Determine the [x, y] coordinate at the center of the cell enclosing the given text.  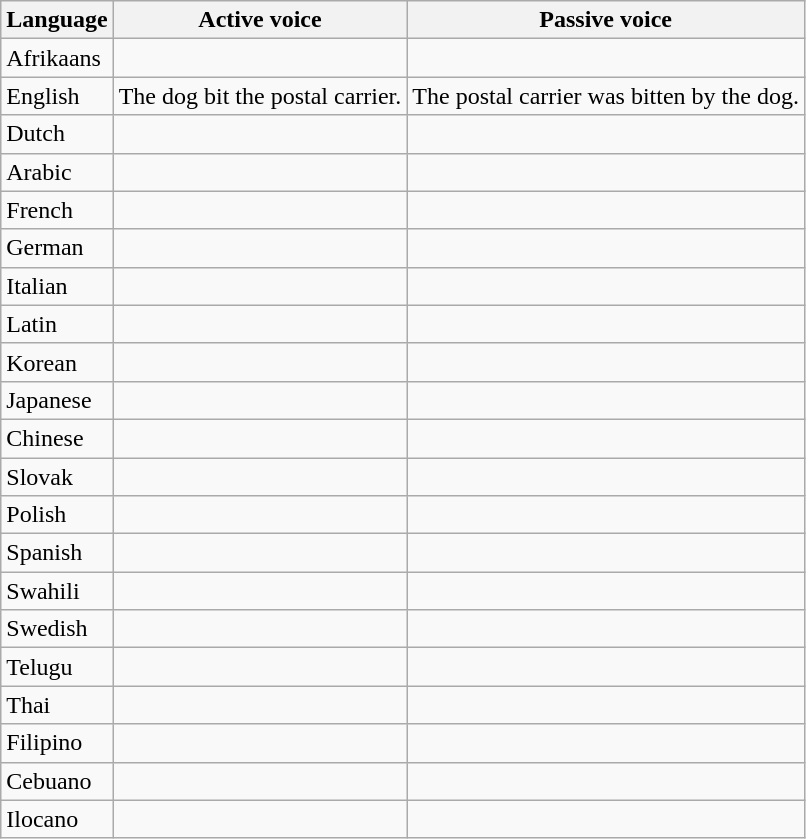
Swedish [57, 629]
Latin [57, 324]
The postal carrier was bitten by the dog. [606, 96]
Afrikaans [57, 58]
Slovak [57, 477]
Polish [57, 515]
Japanese [57, 400]
French [57, 210]
Filipino [57, 743]
Chinese [57, 438]
Swahili [57, 591]
Thai [57, 705]
German [57, 248]
Cebuano [57, 781]
Language [57, 20]
Korean [57, 362]
Dutch [57, 134]
Passive voice [606, 20]
Spanish [57, 553]
Ilocano [57, 819]
Active voice [260, 20]
Italian [57, 286]
The dog bit the postal carrier. [260, 96]
Telugu [57, 667]
Arabic [57, 172]
English [57, 96]
